Find where the given text appears and provide that cell's center as [X, Y] coordinate. 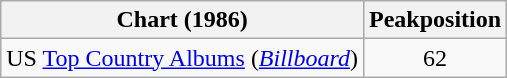
Chart (1986) [182, 20]
Peakposition [436, 20]
62 [436, 58]
US Top Country Albums (Billboard) [182, 58]
